For the text-containing cell, return its midpoint in [x, y] coordinate format. 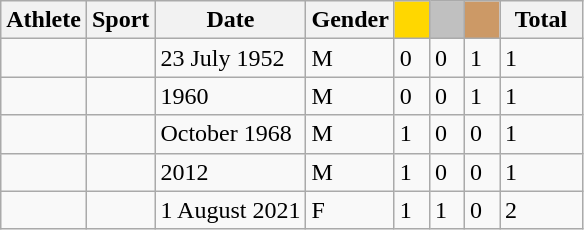
23 July 1952 [230, 58]
2 [542, 210]
Date [230, 20]
Sport [120, 20]
October 1968 [230, 134]
Total [542, 20]
2012 [230, 172]
Gender [350, 20]
F [350, 210]
Athlete [44, 20]
1 August 2021 [230, 210]
1960 [230, 96]
